Return [x, y] of the center of cell containing provided text 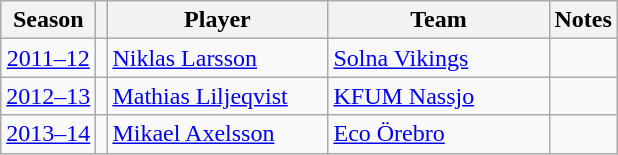
Solna Vikings [438, 58]
2011–12 [48, 58]
KFUM Nassjo [438, 96]
Eco Örebro [438, 134]
Niklas Larsson [218, 58]
2012–13 [48, 96]
Notes [583, 20]
2013–14 [48, 134]
Mathias Liljeqvist [218, 96]
Season [48, 20]
Team [438, 20]
Mikael Axelsson [218, 134]
Player [218, 20]
